Return [X, Y] of the center of cell containing provided text 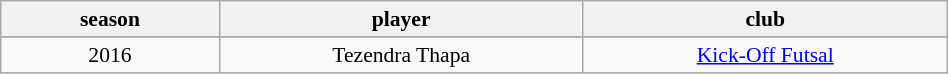
club [765, 19]
Kick-Off Futsal [765, 55]
player [401, 19]
Tezendra Thapa [401, 55]
season [110, 19]
2016 [110, 55]
